Find where the given text appears and provide that cell's center as (X, Y) coordinate. 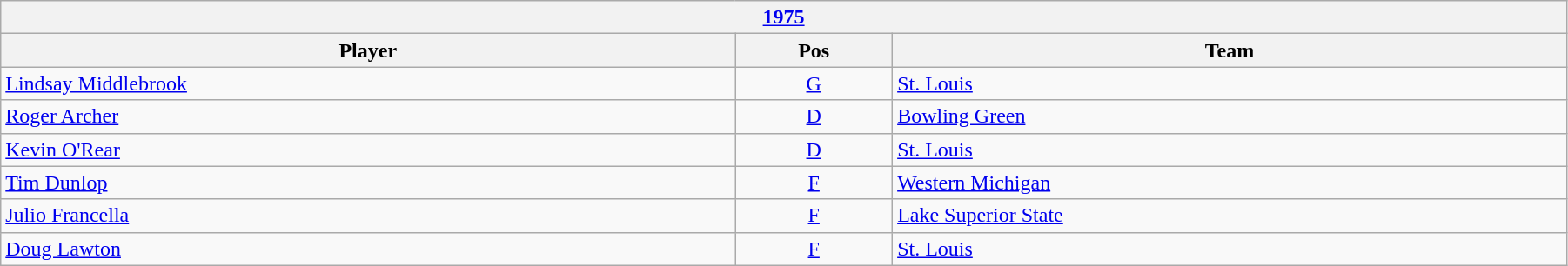
Roger Archer (368, 116)
Julio Francella (368, 216)
1975 (784, 17)
Pos (814, 50)
Player (368, 50)
Lindsay Middlebrook (368, 83)
Bowling Green (1230, 116)
Team (1230, 50)
Lake Superior State (1230, 216)
Western Michigan (1230, 183)
Tim Dunlop (368, 183)
G (814, 83)
Kevin O'Rear (368, 150)
Doug Lawton (368, 249)
